Provide the [x, y] coordinate of the cell's center where the given text is located.  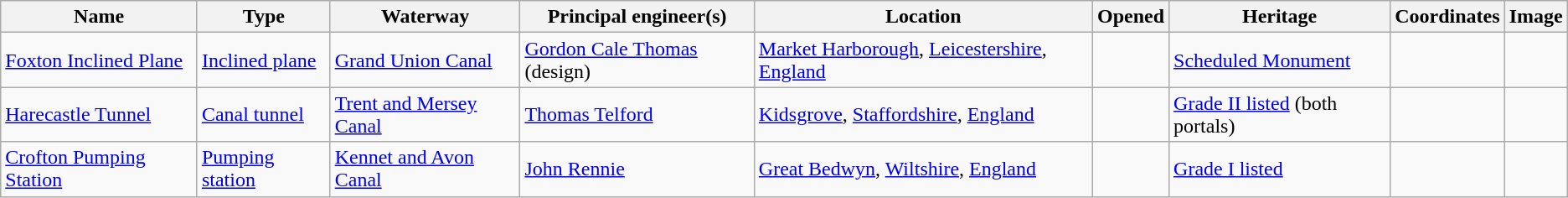
Market Harborough, Leicestershire, England [923, 60]
Grand Union Canal [426, 60]
Name [99, 17]
Trent and Mersey Canal [426, 114]
Pumping station [263, 169]
Principal engineer(s) [637, 17]
Image [1536, 17]
Foxton Inclined Plane [99, 60]
Kennet and Avon Canal [426, 169]
Scheduled Monument [1280, 60]
Great Bedwyn, Wiltshire, England [923, 169]
Gordon Cale Thomas (design) [637, 60]
Grade I listed [1280, 169]
Grade II listed (both portals) [1280, 114]
Harecastle Tunnel [99, 114]
Opened [1131, 17]
Crofton Pumping Station [99, 169]
John Rennie [637, 169]
Coordinates [1447, 17]
Waterway [426, 17]
Heritage [1280, 17]
Kidsgrove, Staffordshire, England [923, 114]
Location [923, 17]
Thomas Telford [637, 114]
Type [263, 17]
Inclined plane [263, 60]
Canal tunnel [263, 114]
